Output the [X, Y] coordinate of the center of the cell containing the given text.  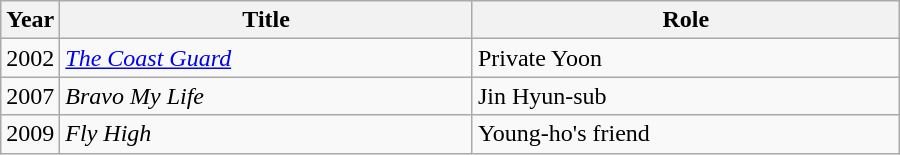
Jin Hyun-sub [686, 96]
Fly High [266, 134]
2009 [30, 134]
Year [30, 20]
2002 [30, 58]
Young-ho's friend [686, 134]
2007 [30, 96]
Title [266, 20]
The Coast Guard [266, 58]
Private Yoon [686, 58]
Bravo My Life [266, 96]
Role [686, 20]
